Extract the (x, y) coordinate from the center of the cell holding the provided text.  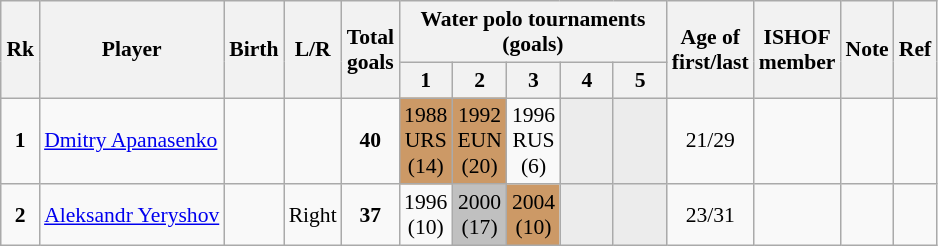
37 (370, 216)
2004(10) (534, 216)
Rk (20, 50)
Birth (254, 50)
4 (586, 80)
5 (640, 80)
Age offirst/last (710, 50)
40 (370, 142)
Water polo tournaments(goals) (533, 32)
L/R (313, 50)
23/31 (710, 216)
3 (534, 80)
Dmitry Apanasenko (132, 142)
2000(17) (479, 216)
1992EUN(20) (479, 142)
Totalgoals (370, 50)
Note (866, 50)
Player (132, 50)
Right (313, 216)
1996RUS(6) (534, 142)
Ref (915, 50)
21/29 (710, 142)
ISHOFmember (798, 50)
1996(10) (426, 216)
Aleksandr Yeryshov (132, 216)
1988URS(14) (426, 142)
